Capture the cell that displays the provided text and extract its (x, y) central coordinate. 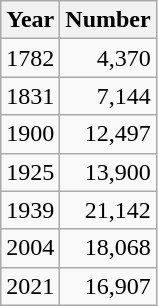
1782 (30, 58)
2021 (30, 286)
1939 (30, 210)
Number (108, 20)
1831 (30, 96)
12,497 (108, 134)
1900 (30, 134)
1925 (30, 172)
16,907 (108, 286)
4,370 (108, 58)
13,900 (108, 172)
Year (30, 20)
21,142 (108, 210)
18,068 (108, 248)
7,144 (108, 96)
2004 (30, 248)
